Capture the cell that displays the provided text and extract its (x, y) central coordinate. 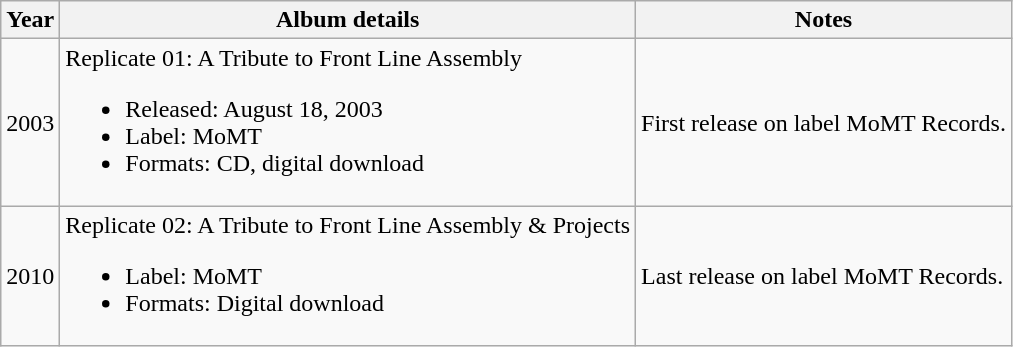
Notes (824, 20)
Album details (348, 20)
Year (30, 20)
First release on label MoMT Records. (824, 122)
Replicate 02: A Tribute to Front Line Assembly & ProjectsLabel: MoMTFormats: Digital download (348, 276)
Replicate 01: A Tribute to Front Line AssemblyReleased: August 18, 2003Label: MoMTFormats: CD, digital download (348, 122)
Last release on label MoMT Records. (824, 276)
2010 (30, 276)
2003 (30, 122)
